Extract the (x, y) coordinate from the center of the cell holding the provided text.  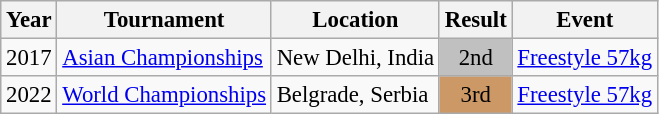
Event (584, 20)
Location (355, 20)
Result (476, 20)
World Championships (164, 95)
Belgrade, Serbia (355, 95)
2022 (29, 95)
Year (29, 20)
3rd (476, 95)
Tournament (164, 20)
New Delhi, India (355, 58)
2017 (29, 58)
Asian Championships (164, 58)
2nd (476, 58)
